Return the [x, y] coordinate for the center point of the cell that contains the specified text.  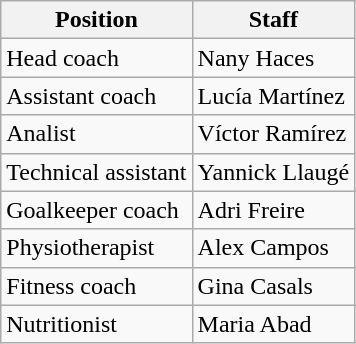
Technical assistant [96, 172]
Fitness coach [96, 286]
Head coach [96, 58]
Goalkeeper coach [96, 210]
Maria Abad [274, 324]
Nutritionist [96, 324]
Yannick Llaugé [274, 172]
Analist [96, 134]
Assistant coach [96, 96]
Nany Haces [274, 58]
Víctor Ramírez [274, 134]
Alex Campos [274, 248]
Physiotherapist [96, 248]
Staff [274, 20]
Gina Casals [274, 286]
Adri Freire [274, 210]
Position [96, 20]
Lucía Martínez [274, 96]
